Determine the (x, y) coordinate at the center of the cell enclosing the given text.  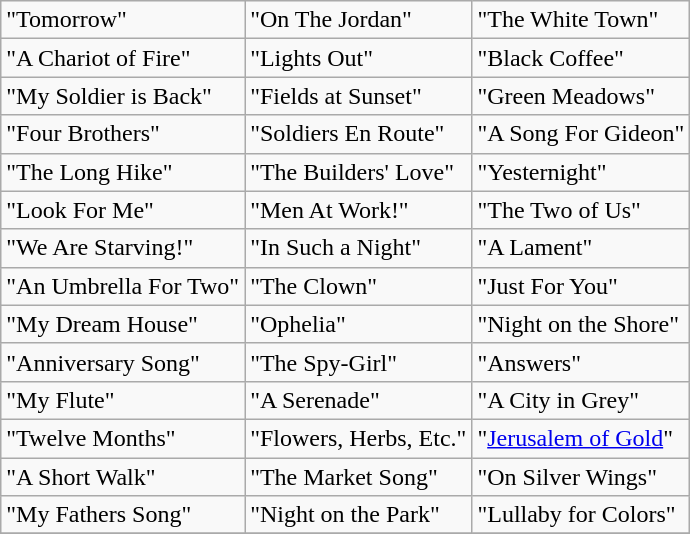
"My Fathers Song" (123, 515)
"A Serenade" (358, 400)
"A Song For Gideon" (581, 134)
"A Lament" (581, 248)
"Lullaby for Colors" (581, 515)
"Tomorrow" (123, 20)
"The Long Hike" (123, 172)
"In Such a Night" (358, 248)
"Flowers, Herbs, Etc." (358, 438)
"Green Meadows" (581, 96)
"Night on the Park" (358, 515)
"Just For You" (581, 286)
"Look For Me" (123, 210)
"A City in Grey" (581, 400)
"A Chariot of Fire" (123, 58)
"On The Jordan" (358, 20)
"We Are Starving!" (123, 248)
"On Silver Wings" (581, 477)
"Lights Out" (358, 58)
"Yesternight" (581, 172)
"Answers" (581, 362)
"The White Town" (581, 20)
"Jerusalem of Gold" (581, 438)
"My Flute" (123, 400)
"Ophelia" (358, 324)
"The Clown" (358, 286)
"A Short Walk" (123, 477)
"The Market Song" (358, 477)
"Four Brothers" (123, 134)
"Fields at Sunset" (358, 96)
"The Spy-Girl" (358, 362)
"Men At Work!" (358, 210)
"An Umbrella For Two" (123, 286)
"Night on the Shore" (581, 324)
"My Soldier is Back" (123, 96)
"Twelve Months" (123, 438)
"Anniversary Song" (123, 362)
"My Dream House" (123, 324)
"Black Coffee" (581, 58)
"The Two of Us" (581, 210)
"The Builders' Love" (358, 172)
"Soldiers En Route" (358, 134)
